Scan for the cell matching the given text and deliver its [x, y] coordinate at center. 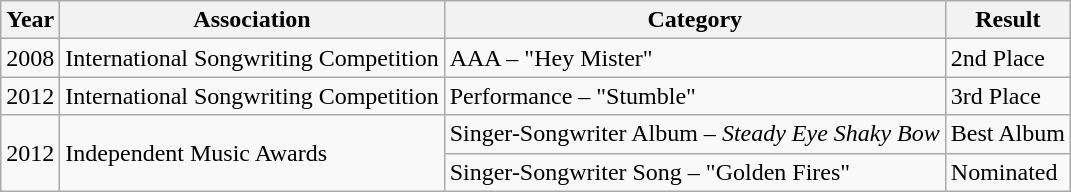
3rd Place [1008, 96]
2nd Place [1008, 58]
Nominated [1008, 172]
Association [252, 20]
Performance – "Stumble" [694, 96]
Best Album [1008, 134]
AAA – "Hey Mister" [694, 58]
Singer-Songwriter Album – Steady Eye Shaky Bow [694, 134]
Singer-Songwriter Song – "Golden Fires" [694, 172]
Year [30, 20]
Result [1008, 20]
Independent Music Awards [252, 153]
2008 [30, 58]
Category [694, 20]
